Determine the (X, Y) coordinate at the center of the cell enclosing the given text.  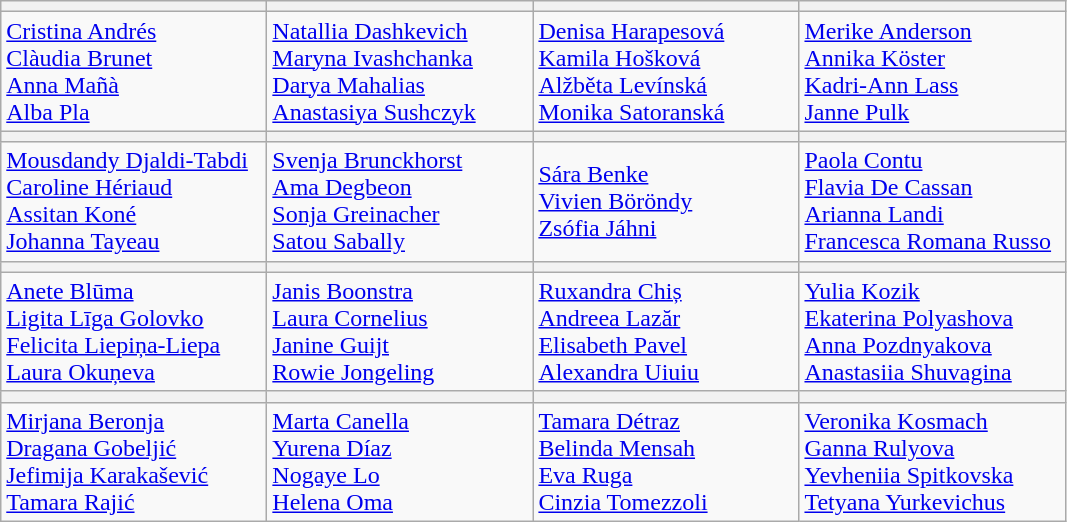
Janis BoonstraLaura CorneliusJanine GuijtRowie Jongeling (400, 332)
Anete BlūmaLigita Līga GolovkoFelicita Liepiņa-LiepaLaura Okuņeva (134, 332)
Svenja BrunckhorstAma DegbeonSonja GreinacherSatou Sabally (400, 202)
Veronika KosmachGanna RulyovaYevheniia SpitkovskaTetyana Yurkevichus (932, 462)
Yulia KozikEkaterina PolyashovaAnna PozdnyakovaAnastasiia Shuvagina (932, 332)
Mousdandy Djaldi-TabdiCaroline HériaudAssitan KonéJohanna Tayeau (134, 202)
Ruxandra ChișAndreea LazărElisabeth PavelAlexandra Uiuiu (666, 332)
Merike AndersonAnnika KösterKadri-Ann LassJanne Pulk (932, 72)
Sára BenkeVivien BöröndyZsófia Jáhni (666, 202)
Mirjana BeronjaDragana GobeljićJefimija KarakaševićTamara Rajić (134, 462)
Paola ContuFlavia De CassanArianna LandiFrancesca Romana Russo (932, 202)
Denisa HarapesováKamila HoškováAlžběta LevínskáMonika Satoranská (666, 72)
Cristina AndrésClàudia BrunetAnna MañàAlba Pla (134, 72)
Tamara DétrazBelinda MensahEva RugaCinzia Tomezzoli (666, 462)
Natallia DashkevichMaryna IvashchankaDarya MahaliasAnastasiya Sushczyk (400, 72)
Marta CanellaYurena DíazNogaye LoHelena Oma (400, 462)
